Provide the (x, y) coordinate of the cell's center where the given text is located.  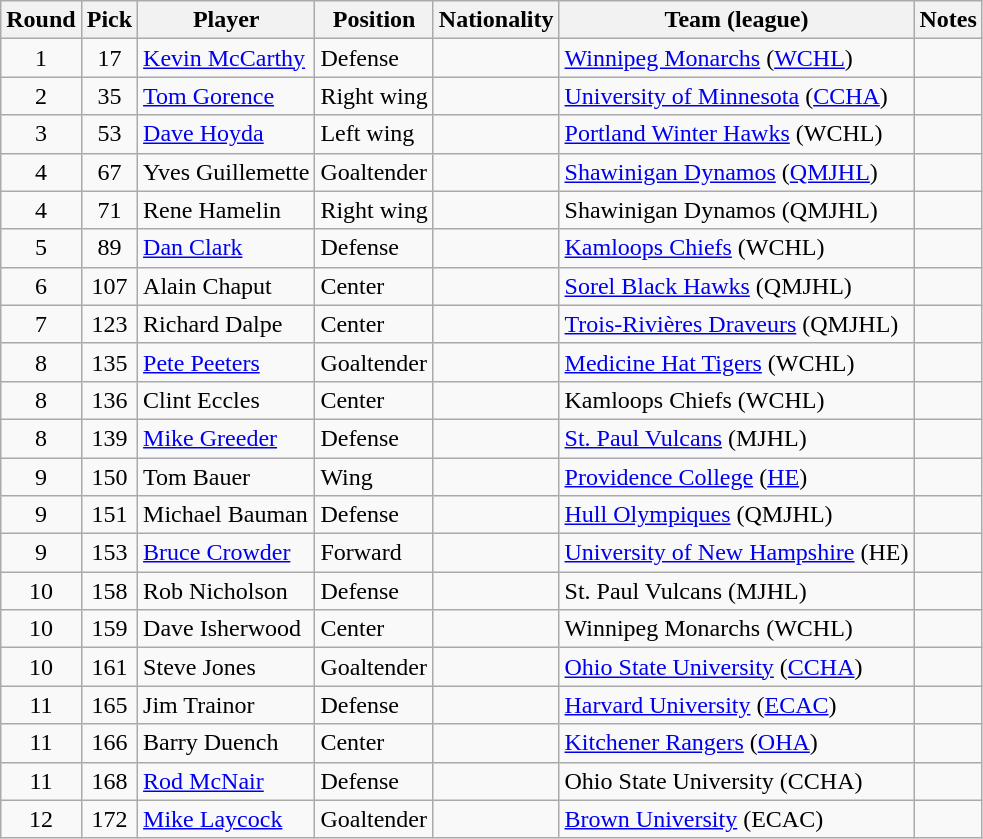
Richard Dalpe (226, 324)
University of New Hampshire (HE) (736, 553)
5 (41, 248)
Tom Bauer (226, 477)
123 (109, 324)
Left wing (374, 134)
53 (109, 134)
Portland Winter Hawks (WCHL) (736, 134)
Mike Greeder (226, 438)
136 (109, 400)
150 (109, 477)
Clint Eccles (226, 400)
139 (109, 438)
Alain Chaput (226, 286)
17 (109, 58)
Brown University (ECAC) (736, 819)
161 (109, 667)
7 (41, 324)
Tom Gorence (226, 96)
Player (226, 20)
Kitchener Rangers (OHA) (736, 743)
Team (league) (736, 20)
151 (109, 515)
158 (109, 591)
166 (109, 743)
165 (109, 705)
Medicine Hat Tigers (WCHL) (736, 362)
3 (41, 134)
168 (109, 781)
University of Minnesota (CCHA) (736, 96)
Nationality (496, 20)
12 (41, 819)
Trois-Rivières Draveurs (QMJHL) (736, 324)
Position (374, 20)
Yves Guillemette (226, 172)
Harvard University (ECAC) (736, 705)
Steve Jones (226, 667)
67 (109, 172)
Providence College (HE) (736, 477)
Dan Clark (226, 248)
Barry Duench (226, 743)
89 (109, 248)
Kevin McCarthy (226, 58)
135 (109, 362)
Jim Trainor (226, 705)
35 (109, 96)
Rene Hamelin (226, 210)
2 (41, 96)
Wing (374, 477)
107 (109, 286)
Pete Peeters (226, 362)
Pick (109, 20)
Hull Olympiques (QMJHL) (736, 515)
Round (41, 20)
Sorel Black Hawks (QMJHL) (736, 286)
Dave Hoyda (226, 134)
153 (109, 553)
Rob Nicholson (226, 591)
172 (109, 819)
Mike Laycock (226, 819)
Forward (374, 553)
Notes (948, 20)
Dave Isherwood (226, 629)
Rod McNair (226, 781)
71 (109, 210)
Bruce Crowder (226, 553)
1 (41, 58)
159 (109, 629)
Michael Bauman (226, 515)
6 (41, 286)
